For the text-containing cell, return its midpoint in (X, Y) coordinate format. 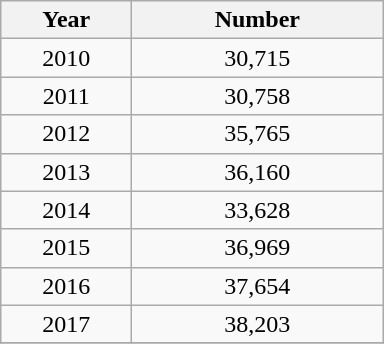
2017 (66, 324)
30,715 (258, 58)
Number (258, 20)
2016 (66, 286)
2015 (66, 248)
30,758 (258, 96)
2012 (66, 134)
2010 (66, 58)
2014 (66, 210)
33,628 (258, 210)
2011 (66, 96)
37,654 (258, 286)
Year (66, 20)
2013 (66, 172)
38,203 (258, 324)
35,765 (258, 134)
36,160 (258, 172)
36,969 (258, 248)
